Determine the (x, y) coordinate at the center of the cell enclosing the given text.  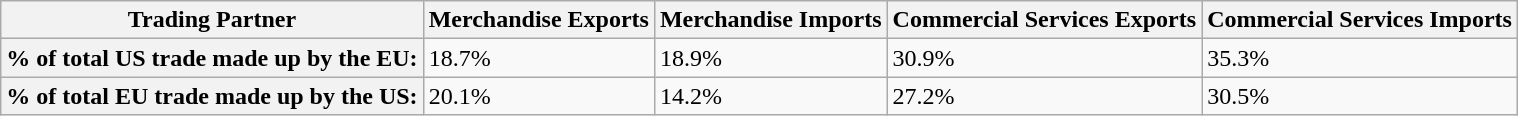
30.5% (1360, 96)
35.3% (1360, 58)
18.7% (538, 58)
27.2% (1044, 96)
14.2% (770, 96)
Commercial Services Imports (1360, 20)
% of total EU trade made up by the US: (212, 96)
30.9% (1044, 58)
Merchandise Imports (770, 20)
Commercial Services Exports (1044, 20)
18.9% (770, 58)
% of total US trade made up by the EU: (212, 58)
Trading Partner (212, 20)
Merchandise Exports (538, 20)
20.1% (538, 96)
